Detect which cell encompasses the target text, then output its [x, y] center coordinate. 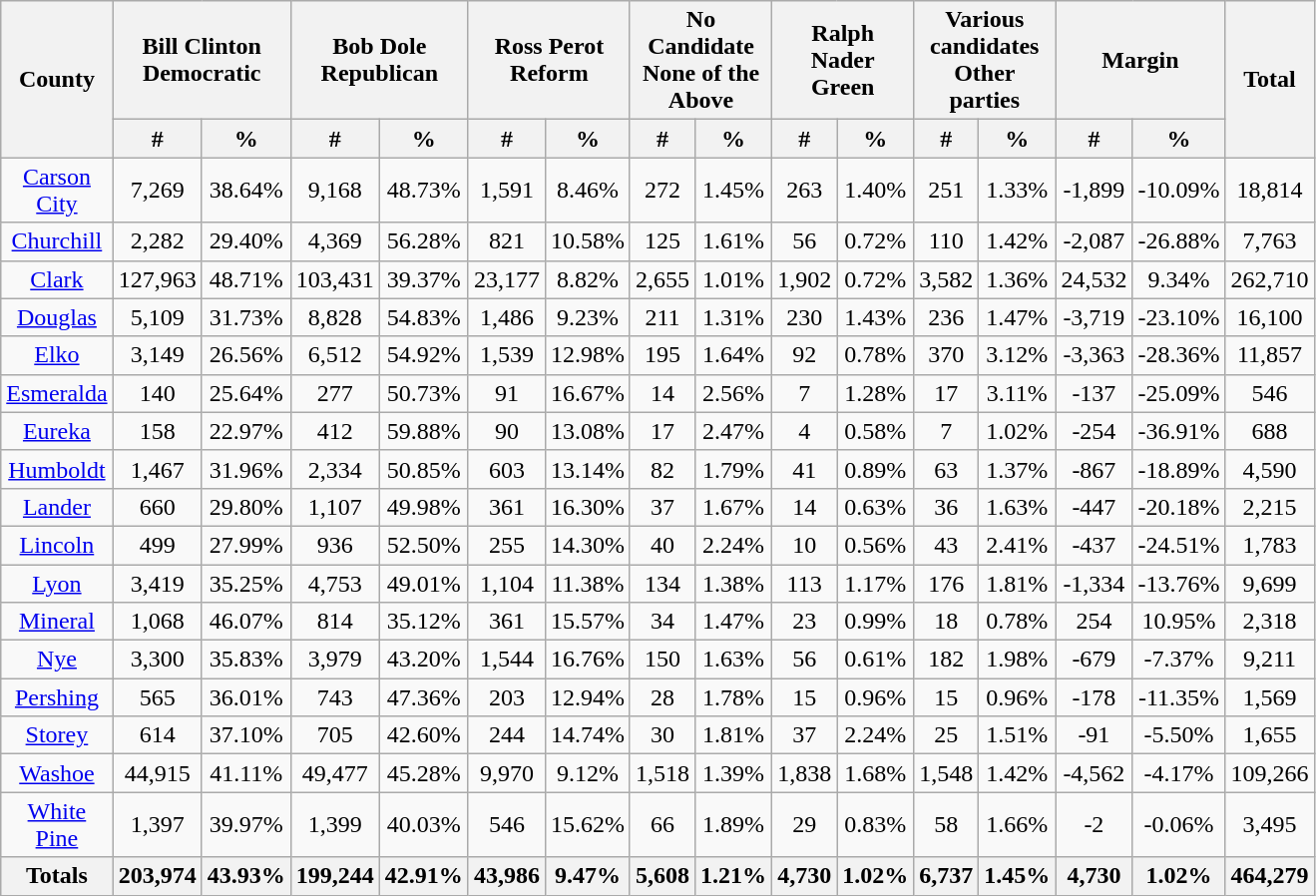
36.01% [245, 697]
263 [804, 190]
1.33% [1018, 190]
1,104 [507, 584]
Elko [57, 355]
1.64% [734, 355]
11,857 [1269, 355]
-867 [1094, 469]
9.12% [587, 773]
0.58% [876, 431]
1.37% [1018, 469]
-178 [1094, 697]
1.66% [1018, 824]
91 [507, 393]
1.38% [734, 584]
39.37% [423, 279]
Bob DoleRepublican [379, 60]
46.07% [245, 622]
251 [946, 190]
195 [662, 355]
59.88% [423, 431]
Washoe [57, 773]
1.67% [734, 507]
9.23% [587, 317]
Storey [57, 735]
Douglas [57, 317]
9,211 [1269, 660]
40 [662, 545]
-36.91% [1179, 431]
58 [946, 824]
113 [804, 584]
40.03% [423, 824]
565 [158, 697]
-10.09% [1179, 190]
31.73% [245, 317]
92 [804, 355]
1,397 [158, 824]
50.73% [423, 393]
1.43% [876, 317]
54.83% [423, 317]
42.91% [423, 876]
13.14% [587, 469]
9,168 [335, 190]
29 [804, 824]
9,699 [1269, 584]
29.40% [245, 241]
1.36% [1018, 279]
45.28% [423, 773]
35.12% [423, 622]
24,532 [1094, 279]
Eureka [57, 431]
10 [804, 545]
48.73% [423, 190]
Ross PerotReform [549, 60]
39.97% [245, 824]
28 [662, 697]
90 [507, 431]
0.89% [876, 469]
Nye [57, 660]
7,269 [158, 190]
140 [158, 393]
1.89% [734, 824]
14.30% [587, 545]
Humboldt [57, 469]
15.57% [587, 622]
-679 [1094, 660]
49,477 [335, 773]
34 [662, 622]
9.47% [587, 876]
255 [507, 545]
White Pine [57, 824]
158 [158, 431]
1.78% [734, 697]
1,068 [158, 622]
35.83% [245, 660]
1.21% [734, 876]
4 [804, 431]
-1,334 [1094, 584]
1,107 [335, 507]
2,655 [662, 279]
49.01% [423, 584]
48.71% [245, 279]
-254 [1094, 431]
262,710 [1269, 279]
3,495 [1269, 824]
25.64% [245, 393]
1.17% [876, 584]
No CandidateNone of the Above [700, 60]
244 [507, 735]
182 [946, 660]
16,100 [1269, 317]
1.79% [734, 469]
-3,363 [1094, 355]
211 [662, 317]
18,814 [1269, 190]
2,215 [1269, 507]
230 [804, 317]
11.38% [587, 584]
150 [662, 660]
Esmeralda [57, 393]
Bill ClintonDemocratic [202, 60]
6,512 [335, 355]
199,244 [335, 876]
41 [804, 469]
134 [662, 584]
23,177 [507, 279]
52.50% [423, 545]
8,828 [335, 317]
110 [946, 241]
1.31% [734, 317]
6,737 [946, 876]
4,590 [1269, 469]
14.74% [587, 735]
660 [158, 507]
38.64% [245, 190]
30 [662, 735]
9.34% [1179, 279]
1.39% [734, 773]
127,963 [158, 279]
Clark [57, 279]
-447 [1094, 507]
35.25% [245, 584]
0.99% [876, 622]
47.36% [423, 697]
-91 [1094, 735]
3.11% [1018, 393]
8.46% [587, 190]
-28.36% [1179, 355]
8.82% [587, 279]
0.83% [876, 824]
1,655 [1269, 735]
1,399 [335, 824]
26.56% [245, 355]
56.28% [423, 241]
41.11% [245, 773]
203,974 [158, 876]
743 [335, 697]
2.47% [734, 431]
821 [507, 241]
Lyon [57, 584]
3,582 [946, 279]
1,548 [946, 773]
Pershing [57, 697]
Margin [1140, 60]
10.95% [1179, 622]
54.92% [423, 355]
1,486 [507, 317]
43.93% [245, 876]
Lincoln [57, 545]
16.67% [587, 393]
18 [946, 622]
1.51% [1018, 735]
82 [662, 469]
Total [1269, 80]
Carson City [57, 190]
-3,719 [1094, 317]
1.28% [876, 393]
3,300 [158, 660]
-11.35% [1179, 697]
0.56% [876, 545]
1,544 [507, 660]
2.56% [734, 393]
23 [804, 622]
1,902 [804, 279]
Various candidatesOther parties [985, 60]
464,279 [1269, 876]
-23.10% [1179, 317]
614 [158, 735]
1,838 [804, 773]
Totals [57, 876]
3,419 [158, 584]
176 [946, 584]
1.40% [876, 190]
43.20% [423, 660]
Lander [57, 507]
688 [1269, 431]
43,986 [507, 876]
1,569 [1269, 697]
-18.89% [1179, 469]
236 [946, 317]
254 [1094, 622]
29.80% [245, 507]
37.10% [245, 735]
43 [946, 545]
1,467 [158, 469]
9,970 [507, 773]
49.98% [423, 507]
-2 [1094, 824]
15.62% [587, 824]
42.60% [423, 735]
412 [335, 431]
50.85% [423, 469]
603 [507, 469]
1.61% [734, 241]
16.30% [587, 507]
-5.50% [1179, 735]
0.61% [876, 660]
103,431 [335, 279]
109,266 [1269, 773]
27.99% [245, 545]
22.97% [245, 431]
-137 [1094, 393]
County [57, 80]
1.98% [1018, 660]
705 [335, 735]
-13.76% [1179, 584]
2,318 [1269, 622]
0.63% [876, 507]
370 [946, 355]
63 [946, 469]
4,369 [335, 241]
36 [946, 507]
4,753 [335, 584]
Ralph NaderGreen [843, 60]
1,518 [662, 773]
272 [662, 190]
1,783 [1269, 545]
3,979 [335, 660]
10.58% [587, 241]
16.76% [587, 660]
-4.17% [1179, 773]
-0.06% [1179, 824]
31.96% [245, 469]
-2,087 [1094, 241]
1,591 [507, 190]
13.08% [587, 431]
44,915 [158, 773]
814 [335, 622]
-25.09% [1179, 393]
-4,562 [1094, 773]
-20.18% [1179, 507]
Churchill [57, 241]
499 [158, 545]
1.01% [734, 279]
2,334 [335, 469]
7,763 [1269, 241]
5,608 [662, 876]
12.94% [587, 697]
125 [662, 241]
2.41% [1018, 545]
203 [507, 697]
12.98% [587, 355]
277 [335, 393]
-7.37% [1179, 660]
3,149 [158, 355]
5,109 [158, 317]
25 [946, 735]
66 [662, 824]
2,282 [158, 241]
1,539 [507, 355]
3.12% [1018, 355]
-1,899 [1094, 190]
Mineral [57, 622]
-437 [1094, 545]
-24.51% [1179, 545]
-26.88% [1179, 241]
1.68% [876, 773]
936 [335, 545]
